Detect which cell encompasses the target text, then output its (X, Y) center coordinate. 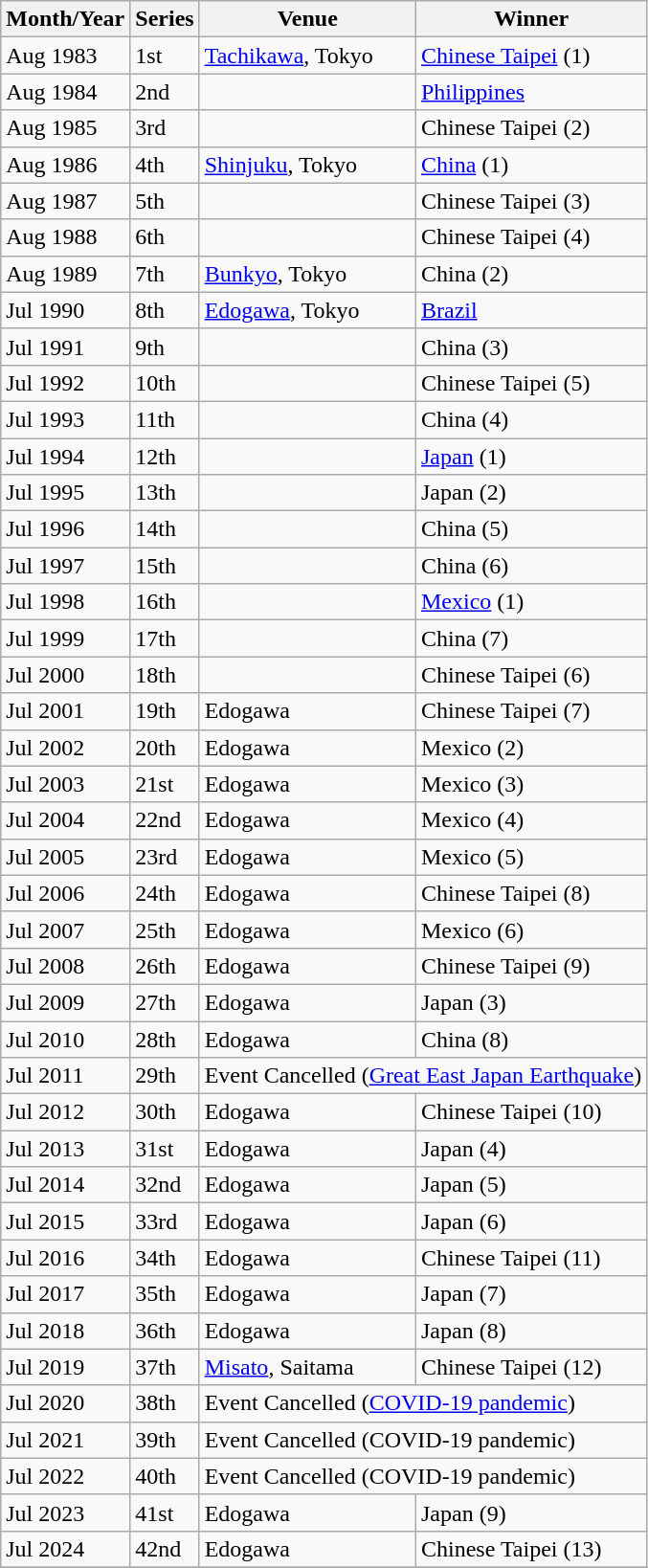
Jul 2018 (65, 1331)
16th (165, 602)
Jul 2005 (65, 857)
Japan (4) (530, 1149)
35th (165, 1294)
25th (165, 930)
Aug 1983 (65, 56)
30th (165, 1112)
Chinese Taipei (10) (530, 1112)
Jul 1994 (65, 457)
19th (165, 711)
28th (165, 1039)
15th (165, 566)
Jul 1997 (65, 566)
China (1) (530, 165)
40th (165, 1476)
Japan (8) (530, 1331)
Winner (530, 19)
China (3) (530, 347)
Jul 2014 (65, 1185)
Month/Year (65, 19)
Japan (9) (530, 1512)
1st (165, 56)
34th (165, 1258)
18th (165, 675)
Chinese Taipei (6) (530, 675)
Jul 2013 (65, 1149)
Chinese Taipei (7) (530, 711)
Mexico (6) (530, 930)
Chinese Taipei (4) (530, 237)
29th (165, 1076)
23rd (165, 857)
Chinese Taipei (12) (530, 1367)
Mexico (1) (530, 602)
Japan (7) (530, 1294)
Jul 2017 (65, 1294)
3rd (165, 128)
17th (165, 638)
Jul 1996 (65, 529)
38th (165, 1403)
Jul 2004 (65, 820)
21st (165, 784)
Jul 2000 (65, 675)
Jul 2002 (65, 748)
37th (165, 1367)
Chinese Taipei (13) (530, 1549)
China (6) (530, 566)
China (2) (530, 274)
Jul 2022 (65, 1476)
Jul 2003 (65, 784)
Jul 1992 (65, 383)
Mexico (4) (530, 820)
22nd (165, 820)
Series (165, 19)
Chinese Taipei (11) (530, 1258)
13th (165, 493)
Chinese Taipei (2) (530, 128)
Jul 2015 (65, 1221)
Jul 2023 (65, 1512)
Mexico (3) (530, 784)
Japan (1) (530, 457)
China (8) (530, 1039)
36th (165, 1331)
Aug 1988 (65, 237)
33rd (165, 1221)
Jul 1990 (65, 310)
Misato, Saitama (307, 1367)
Jul 2021 (65, 1440)
41st (165, 1512)
Japan (5) (530, 1185)
39th (165, 1440)
Jul 1993 (65, 419)
Mexico (2) (530, 748)
Brazil (530, 310)
Jul 2008 (65, 966)
Jul 2001 (65, 711)
Tachikawa, Tokyo (307, 56)
7th (165, 274)
China (7) (530, 638)
42nd (165, 1549)
Aug 1987 (65, 201)
Chinese Taipei (9) (530, 966)
5th (165, 201)
Jul 2010 (65, 1039)
12th (165, 457)
Jul 1998 (65, 602)
Chinese Taipei (3) (530, 201)
Philippines (530, 92)
2nd (165, 92)
Chinese Taipei (8) (530, 893)
8th (165, 310)
27th (165, 1002)
Shinjuku, Tokyo (307, 165)
14th (165, 529)
31st (165, 1149)
Jul 2009 (65, 1002)
Japan (3) (530, 1002)
11th (165, 419)
Chinese Taipei (5) (530, 383)
China (4) (530, 419)
Jul 2016 (65, 1258)
Jul 2007 (65, 930)
4th (165, 165)
Aug 1984 (65, 92)
Jul 2012 (65, 1112)
20th (165, 748)
32nd (165, 1185)
Jul 1999 (65, 638)
Jul 2011 (65, 1076)
6th (165, 237)
Japan (6) (530, 1221)
Jul 2019 (65, 1367)
Venue (307, 19)
Edogawa, Tokyo (307, 310)
Aug 1986 (65, 165)
Chinese Taipei (1) (530, 56)
Mexico (5) (530, 857)
Aug 1989 (65, 274)
Japan (2) (530, 493)
10th (165, 383)
Jul 1995 (65, 493)
Bunkyo, Tokyo (307, 274)
Jul 1991 (65, 347)
Jul 2020 (65, 1403)
24th (165, 893)
Aug 1985 (65, 128)
Jul 2006 (65, 893)
Jul 2024 (65, 1549)
9th (165, 347)
26th (165, 966)
Event Cancelled (Great East Japan Earthquake) (423, 1076)
China (5) (530, 529)
